Identify which cell holds the provided text, then report its [x, y] central coordinate. 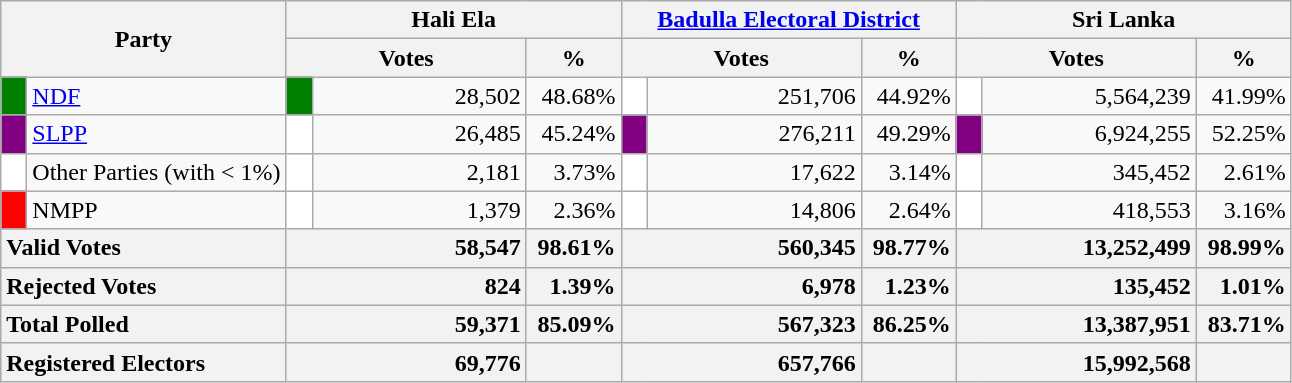
3.73% [574, 172]
6,978 [741, 286]
14,806 [754, 210]
2.64% [908, 210]
276,211 [754, 134]
59,371 [406, 324]
Rejected Votes [144, 286]
3.14% [908, 172]
Valid Votes [144, 248]
SLPP [156, 134]
98.77% [908, 248]
49.29% [908, 134]
NDF [156, 96]
41.99% [1244, 96]
Hali Ela [454, 20]
28,502 [419, 96]
Sri Lanka [1124, 20]
83.71% [1244, 324]
15,992,568 [1076, 362]
251,706 [754, 96]
1,379 [419, 210]
26,485 [419, 134]
1.39% [574, 286]
657,766 [741, 362]
85.09% [574, 324]
17,622 [754, 172]
45.24% [574, 134]
Other Parties (with < 1%) [156, 172]
13,252,499 [1076, 248]
135,452 [1076, 286]
69,776 [406, 362]
1.01% [1244, 286]
345,452 [1089, 172]
560,345 [741, 248]
3.16% [1244, 210]
2.36% [574, 210]
824 [406, 286]
2,181 [419, 172]
Total Polled [144, 324]
86.25% [908, 324]
1.23% [908, 286]
418,553 [1089, 210]
52.25% [1244, 134]
98.61% [574, 248]
NMPP [156, 210]
98.99% [1244, 248]
6,924,255 [1089, 134]
48.68% [574, 96]
58,547 [406, 248]
567,323 [741, 324]
Party [144, 39]
2.61% [1244, 172]
5,564,239 [1089, 96]
13,387,951 [1076, 324]
Registered Electors [144, 362]
Badulla Electoral District [788, 20]
44.92% [908, 96]
